Search for the cell housing the specified text and yield its [x, y] center coordinate. 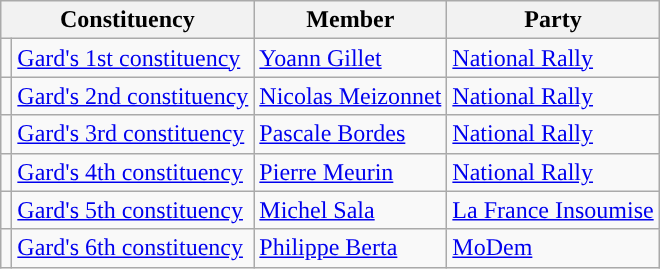
MoDem [553, 248]
Michel Sala [350, 210]
Nicolas Meizonnet [350, 96]
Gard's 5th constituency [133, 210]
Philippe Berta [350, 248]
Gard's 1st constituency [133, 58]
Pascale Bordes [350, 134]
Party [553, 20]
Member [350, 20]
Gard's 4th constituency [133, 172]
Constituency [128, 20]
La France Insoumise [553, 210]
Gard's 6th constituency [133, 248]
Gard's 3rd constituency [133, 134]
Pierre Meurin [350, 172]
Gard's 2nd constituency [133, 96]
Yoann Gillet [350, 58]
